Capture the cell that displays the provided text and extract its [x, y] central coordinate. 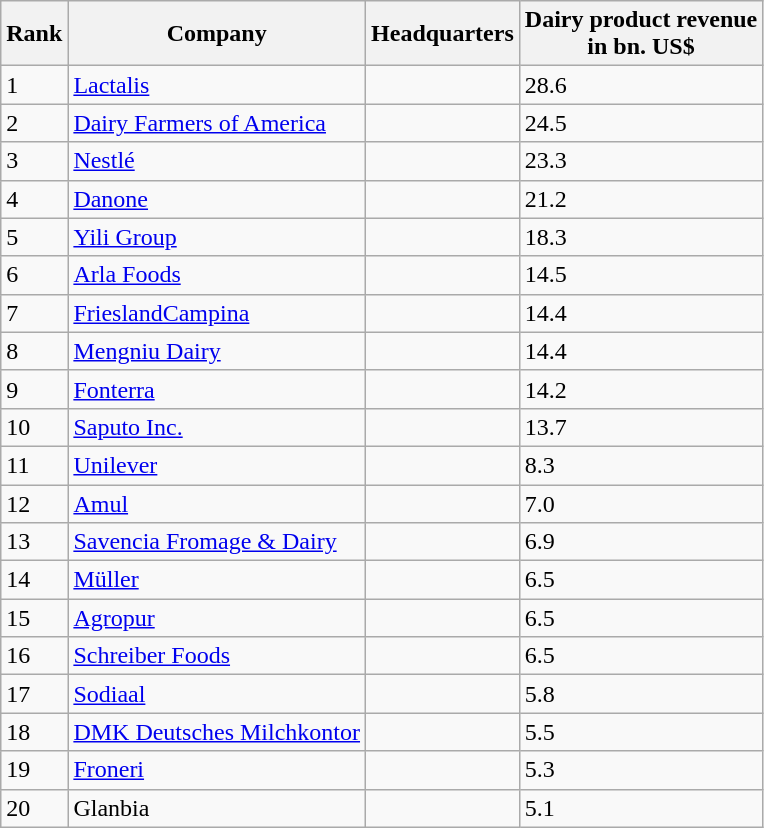
16 [34, 656]
Amul [217, 503]
Company [217, 34]
Arla Foods [217, 275]
5.1 [640, 808]
Fonterra [217, 389]
Dairy product revenue in bn. US$ [640, 34]
7 [34, 313]
Mengniu Dairy [217, 351]
12 [34, 503]
Savencia Fromage & Dairy [217, 542]
3 [34, 161]
9 [34, 389]
24.5 [640, 123]
19 [34, 770]
1 [34, 85]
4 [34, 199]
11 [34, 465]
Froneri [217, 770]
5 [34, 237]
Danone [217, 199]
Saputo Inc. [217, 427]
Sodiaal [217, 694]
Schreiber Foods [217, 656]
8.3 [640, 465]
8 [34, 351]
23.3 [640, 161]
Glanbia [217, 808]
Unilever [217, 465]
13.7 [640, 427]
5.5 [640, 732]
17 [34, 694]
2 [34, 123]
14.2 [640, 389]
15 [34, 618]
Yili Group [217, 237]
6 [34, 275]
13 [34, 542]
Agropur [217, 618]
Headquarters [443, 34]
18.3 [640, 237]
5.3 [640, 770]
18 [34, 732]
28.6 [640, 85]
20 [34, 808]
21.2 [640, 199]
Rank [34, 34]
Müller [217, 580]
5.8 [640, 694]
FrieslandCampina [217, 313]
Dairy Farmers of America [217, 123]
14.5 [640, 275]
14 [34, 580]
DMK Deutsches Milchkontor [217, 732]
Lactalis [217, 85]
10 [34, 427]
Nestlé [217, 161]
7.0 [640, 503]
6.9 [640, 542]
